Identify which cell holds the provided text, then report its [x, y] central coordinate. 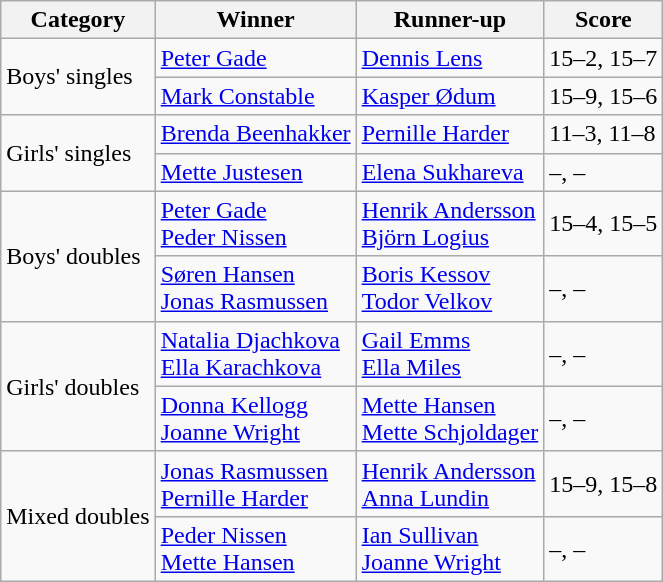
15–4, 15–5 [604, 224]
Donna Kellogg Joanne Wright [256, 418]
Henrik Andersson Anna Lundin [450, 484]
Mark Constable [256, 96]
Brenda Beenhakker [256, 134]
Dennis Lens [450, 58]
Boris Kessov Todor Velkov [450, 288]
Mixed doubles [78, 516]
Jonas Rasmussen Pernille Harder [256, 484]
Henrik Andersson Björn Logius [450, 224]
Winner [256, 20]
Gail Emms Ella Miles [450, 354]
Runner-up [450, 20]
Peter Gade [256, 58]
Ian Sullivan Joanne Wright [450, 548]
Score [604, 20]
15–9, 15–8 [604, 484]
Pernille Harder [450, 134]
Boys' singles [78, 77]
15–9, 15–6 [604, 96]
Peter Gade Peder Nissen [256, 224]
Boys' doubles [78, 256]
Kasper Ødum [450, 96]
Peder Nissen Mette Hansen [256, 548]
Natalia Djachkova Ella Karachkova [256, 354]
Elena Sukhareva [450, 172]
Girls' singles [78, 153]
Category [78, 20]
Mette Hansen Mette Schjoldager [450, 418]
15–2, 15–7 [604, 58]
11–3, 11–8 [604, 134]
Mette Justesen [256, 172]
Girls' doubles [78, 386]
Søren Hansen Jonas Rasmussen [256, 288]
